Output the (x, y) coordinate of the center of the cell containing the given text.  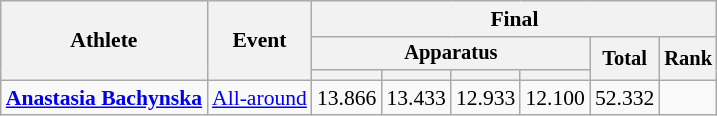
Rank (688, 58)
All-around (260, 98)
12.933 (486, 98)
12.100 (554, 98)
Anastasia Bachynska (104, 98)
13.433 (416, 98)
Final (514, 19)
Athlete (104, 40)
52.332 (624, 98)
Event (260, 40)
Apparatus (451, 54)
13.866 (346, 98)
Total (624, 58)
